For the text-containing cell, return its midpoint in (X, Y) coordinate format. 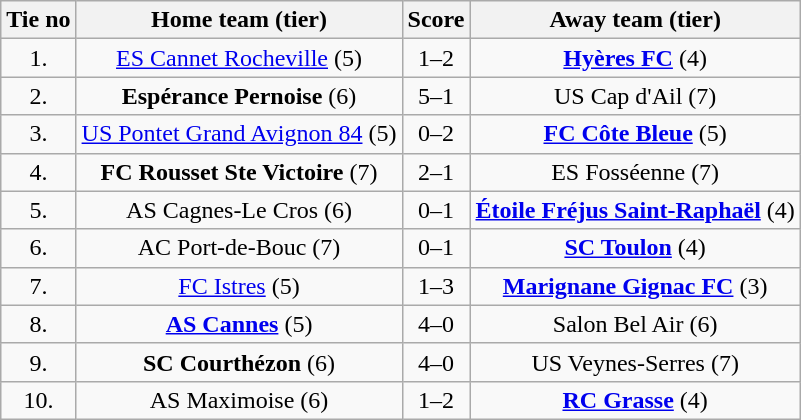
9. (38, 362)
3. (38, 134)
6. (38, 248)
US Veynes-Serres (7) (635, 362)
FC Rousset Ste Victoire (7) (239, 172)
AS Cagnes-Le Cros (6) (239, 210)
SC Toulon (4) (635, 248)
7. (38, 286)
10. (38, 400)
2–1 (436, 172)
Salon Bel Air (6) (635, 324)
Espérance Pernoise (6) (239, 96)
8. (38, 324)
AS Maximoise (6) (239, 400)
US Cap d'Ail (7) (635, 96)
Marignane Gignac FC (3) (635, 286)
SC Courthézon (6) (239, 362)
5–1 (436, 96)
Hyères FC (4) (635, 58)
Tie no (38, 20)
FC Côte Bleue (5) (635, 134)
AC Port-de-Bouc (7) (239, 248)
RC Grasse (4) (635, 400)
5. (38, 210)
2. (38, 96)
AS Cannes (5) (239, 324)
Étoile Fréjus Saint-Raphaël (4) (635, 210)
US Pontet Grand Avignon 84 (5) (239, 134)
4. (38, 172)
ES Fosséenne (7) (635, 172)
1–3 (436, 286)
Away team (tier) (635, 20)
1. (38, 58)
0–2 (436, 134)
Home team (tier) (239, 20)
ES Cannet Rocheville (5) (239, 58)
FC Istres (5) (239, 286)
Score (436, 20)
